Capture the cell that displays the provided text and extract its [x, y] central coordinate. 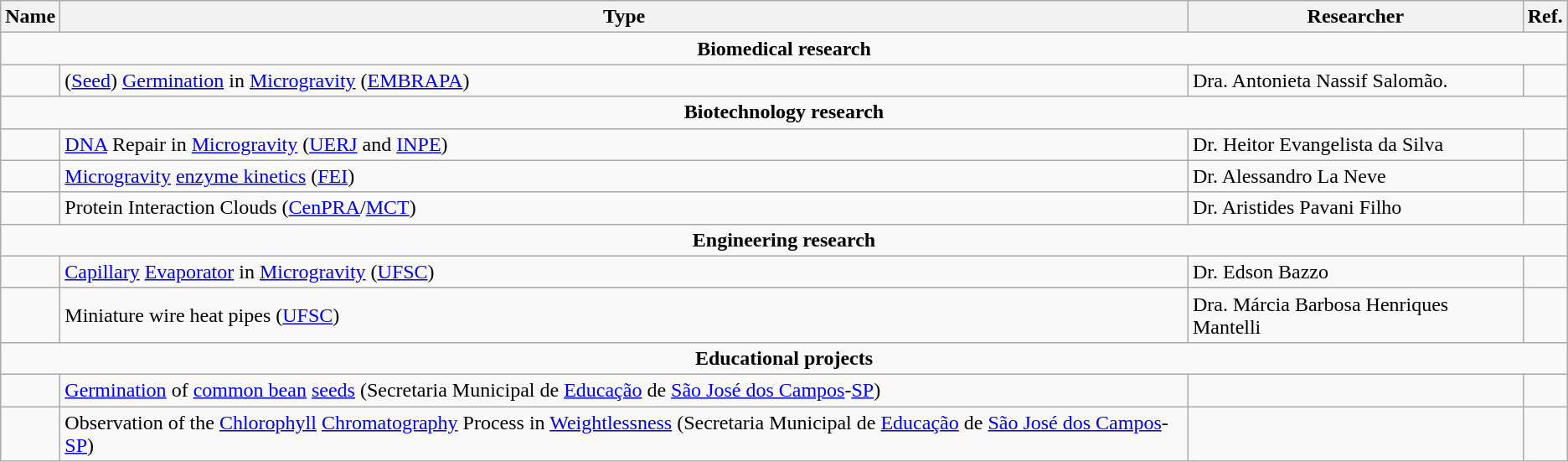
(Seed) Germination in Microgravity (EMBRAPA) [625, 80]
Dr. Heitor Evangelista da Silva [1355, 144]
Biomedical research [784, 49]
Biotechnology research [784, 112]
Microgravity enzyme kinetics (FEI) [625, 176]
Educational projects [784, 358]
Dr. Aristides Pavani Filho [1355, 208]
Researcher [1355, 17]
Engineering research [784, 240]
Capillary Evaporator in Microgravity (UFSC) [625, 272]
Type [625, 17]
Miniature wire heat pipes (UFSC) [625, 315]
Dra. Márcia Barbosa Henriques Mantelli [1355, 315]
Observation of the Chlorophyll Chromatography Process in Weightlessness (Secretaria Municipal de Educação de São José dos Campos-SP) [625, 433]
Germination of common bean seeds (Secretaria Municipal de Educação de São José dos Campos-SP) [625, 390]
Protein Interaction Clouds (CenPRA/MCT) [625, 208]
DNA Repair in Microgravity (UERJ and INPE) [625, 144]
Name [30, 17]
Dr. Alessandro La Neve [1355, 176]
Ref. [1545, 17]
Dr. Edson Bazzo [1355, 272]
Dra. Antonieta Nassif Salomão. [1355, 80]
